For the text-containing cell, return its midpoint in (X, Y) coordinate format. 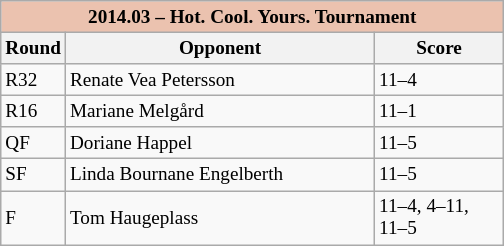
11–1 (440, 111)
Score (440, 48)
SF (34, 175)
R16 (34, 111)
F (34, 217)
Linda Bournane Engelberth (220, 175)
Doriane Happel (220, 143)
11–4, 4–11, 11–5 (440, 217)
11–4 (440, 80)
Round (34, 48)
Opponent (220, 48)
R32 (34, 80)
Renate Vea Petersson (220, 80)
2014.03 – Hot. Cool. Yours. Tournament (252, 17)
Tom Haugeplass (220, 217)
QF (34, 143)
Mariane Melgård (220, 111)
